Pinpoint the cell where the given text exists, returning its (X, Y) midpoint coordinate. 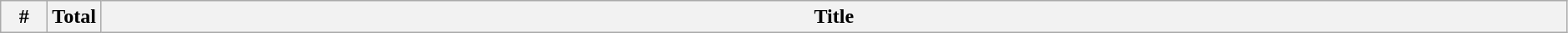
Total (74, 17)
# (24, 17)
Title (834, 17)
